From the cell containing the given text, extract its center point as [x, y] coordinate. 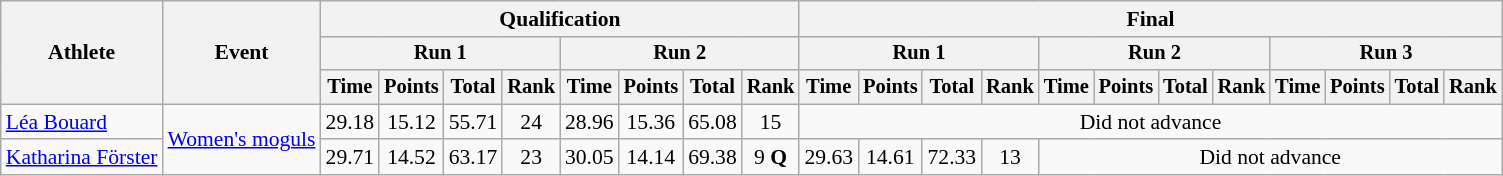
14.61 [890, 158]
13 [1010, 158]
15.36 [651, 122]
Athlete [82, 52]
65.08 [712, 122]
Léa Bouard [82, 122]
72.33 [952, 158]
23 [531, 158]
29.71 [350, 158]
Run 3 [1386, 54]
Qualification [560, 19]
Women's moguls [242, 140]
9 Q [771, 158]
Final [1150, 19]
30.05 [590, 158]
63.17 [474, 158]
15.12 [411, 122]
15 [771, 122]
Event [242, 52]
14.52 [411, 158]
55.71 [474, 122]
14.14 [651, 158]
29.18 [350, 122]
Katharina Förster [82, 158]
24 [531, 122]
29.63 [828, 158]
69.38 [712, 158]
28.96 [590, 122]
